Extract the [x, y] coordinate from the center of the cell holding the provided text.  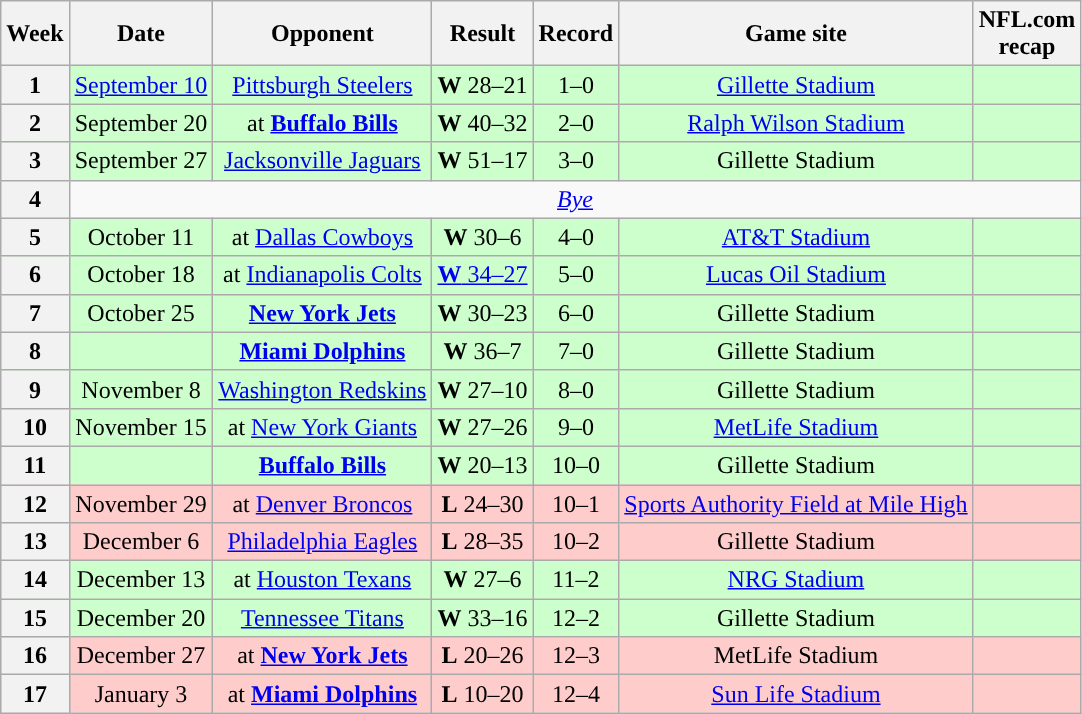
8–0 [576, 389]
15 [35, 618]
Pittsburgh Steelers [322, 85]
at Miami Dolphins [322, 694]
at Dallas Cowboys [322, 237]
W 27–6 [482, 580]
5–0 [576, 275]
AT&T Stadium [796, 237]
W 36–7 [482, 351]
Date [141, 34]
Ralph Wilson Stadium [796, 123]
NRG Stadium [796, 580]
at New York Jets [322, 656]
W 27–10 [482, 389]
9–0 [576, 427]
W 40–32 [482, 123]
October 25 [141, 313]
2–0 [576, 123]
7 [35, 313]
L 28–35 [482, 542]
December 27 [141, 656]
Lucas Oil Stadium [796, 275]
Game site [796, 34]
11 [35, 465]
13 [35, 542]
September 20 [141, 123]
Sports Authority Field at Mile High [796, 503]
New York Jets [322, 313]
at Denver Broncos [322, 503]
3–0 [576, 161]
October 18 [141, 275]
W 51–17 [482, 161]
W 33–16 [482, 618]
14 [35, 580]
11–2 [576, 580]
January 3 [141, 694]
September 10 [141, 85]
Tennessee Titans [322, 618]
at Indianapolis Colts [322, 275]
10 [35, 427]
3 [35, 161]
2 [35, 123]
Washington Redskins [322, 389]
at New York Giants [322, 427]
November 15 [141, 427]
12–3 [576, 656]
8 [35, 351]
Buffalo Bills [322, 465]
4–0 [576, 237]
L 10–20 [482, 694]
6–0 [576, 313]
10–1 [576, 503]
W 30–23 [482, 313]
12–2 [576, 618]
L 24–30 [482, 503]
Opponent [322, 34]
at Buffalo Bills [322, 123]
November 8 [141, 389]
November 29 [141, 503]
Jacksonville Jaguars [322, 161]
December 13 [141, 580]
6 [35, 275]
Philadelphia Eagles [322, 542]
W 30–6 [482, 237]
L 20–26 [482, 656]
Miami Dolphins [322, 351]
Record [576, 34]
October 11 [141, 237]
10–0 [576, 465]
Sun Life Stadium [796, 694]
Week [35, 34]
Bye [575, 199]
W 20–13 [482, 465]
1–0 [576, 85]
W 28–21 [482, 85]
12 [35, 503]
September 27 [141, 161]
9 [35, 389]
1 [35, 85]
12–4 [576, 694]
7–0 [576, 351]
NFL.comrecap [1027, 34]
December 20 [141, 618]
10–2 [576, 542]
17 [35, 694]
5 [35, 237]
4 [35, 199]
December 6 [141, 542]
W 27–26 [482, 427]
W 34–27 [482, 275]
at Houston Texans [322, 580]
Result [482, 34]
16 [35, 656]
